Determine the (x, y) coordinate at the center of the cell enclosing the given text.  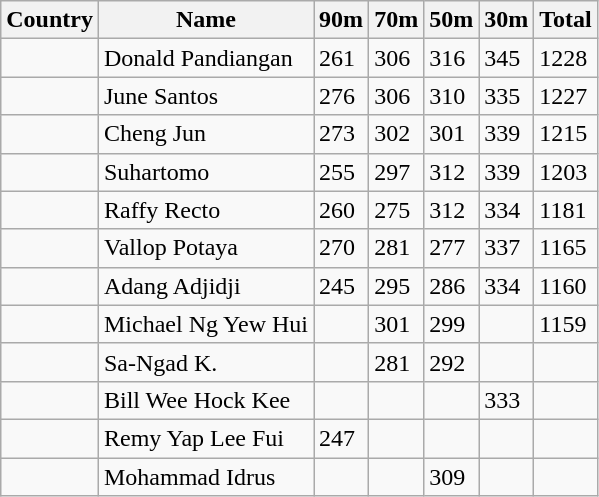
255 (342, 172)
June Santos (206, 96)
275 (396, 210)
260 (342, 210)
297 (396, 172)
302 (396, 134)
316 (452, 58)
70m (396, 20)
245 (342, 286)
Name (206, 20)
1228 (566, 58)
310 (452, 96)
337 (506, 248)
Adang Adjidji (206, 286)
333 (506, 400)
1159 (566, 324)
30m (506, 20)
Michael Ng Yew Hui (206, 324)
277 (452, 248)
299 (452, 324)
1227 (566, 96)
273 (342, 134)
1160 (566, 286)
Sa-Ngad K. (206, 362)
1215 (566, 134)
345 (506, 58)
Mohammad Idrus (206, 477)
Country (50, 20)
270 (342, 248)
292 (452, 362)
247 (342, 438)
1203 (566, 172)
276 (342, 96)
309 (452, 477)
50m (452, 20)
Bill Wee Hock Kee (206, 400)
1181 (566, 210)
1165 (566, 248)
Cheng Jun (206, 134)
Donald Pandiangan (206, 58)
335 (506, 96)
Remy Yap Lee Fui (206, 438)
286 (452, 286)
90m (342, 20)
295 (396, 286)
Total (566, 20)
261 (342, 58)
Raffy Recto (206, 210)
Vallop Potaya (206, 248)
Suhartomo (206, 172)
